Find where the given text appears and provide that cell's center as [X, Y] coordinate. 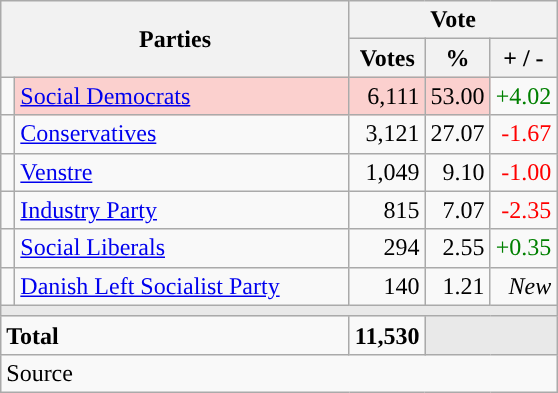
7.07 [458, 210]
Vote [452, 20]
-1.00 [524, 172]
-1.67 [524, 134]
53.00 [458, 96]
815 [387, 210]
Total [176, 335]
New [524, 286]
+4.02 [524, 96]
Parties [176, 39]
Social Democrats [182, 96]
2.55 [458, 248]
140 [387, 286]
27.07 [458, 134]
-2.35 [524, 210]
% [458, 58]
Danish Left Socialist Party [182, 286]
Industry Party [182, 210]
Source [279, 373]
11,530 [387, 335]
Social Liberals [182, 248]
+ / - [524, 58]
3,121 [387, 134]
1.21 [458, 286]
1,049 [387, 172]
6,111 [387, 96]
+0.35 [524, 248]
9.10 [458, 172]
294 [387, 248]
Votes [387, 58]
Venstre [182, 172]
Conservatives [182, 134]
